Find where the given text appears and provide that cell's center as [X, Y] coordinate. 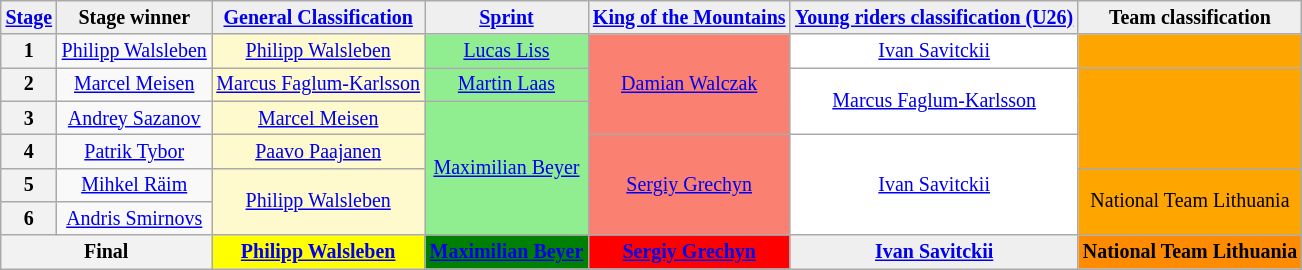
Mihkel Räim [134, 184]
Final [106, 252]
Team classification [1190, 18]
5 [29, 184]
General Classification [318, 18]
Damian Walczak [689, 85]
Patrik Tybor [134, 152]
Martin Laas [506, 84]
Andrey Sazanov [134, 118]
2 [29, 84]
1 [29, 52]
6 [29, 218]
Andris Smirnovs [134, 218]
King of the Mountains [689, 18]
Paavo Paajanen [318, 152]
Stage [29, 18]
Stage winner [134, 18]
Sprint [506, 18]
3 [29, 118]
Young riders classification (U26) [934, 18]
Lucas Liss [506, 52]
4 [29, 152]
